For the text-containing cell, return its midpoint in (x, y) coordinate format. 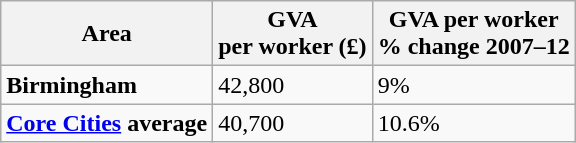
Area (107, 34)
Birmingham (107, 85)
Core Cities average (107, 123)
42,800 (292, 85)
10.6% (474, 123)
9% (474, 85)
GVA per worker % change 2007–12 (474, 34)
GVA per worker (£) (292, 34)
40,700 (292, 123)
